Pinpoint the cell where the given text exists, returning its [x, y] midpoint coordinate. 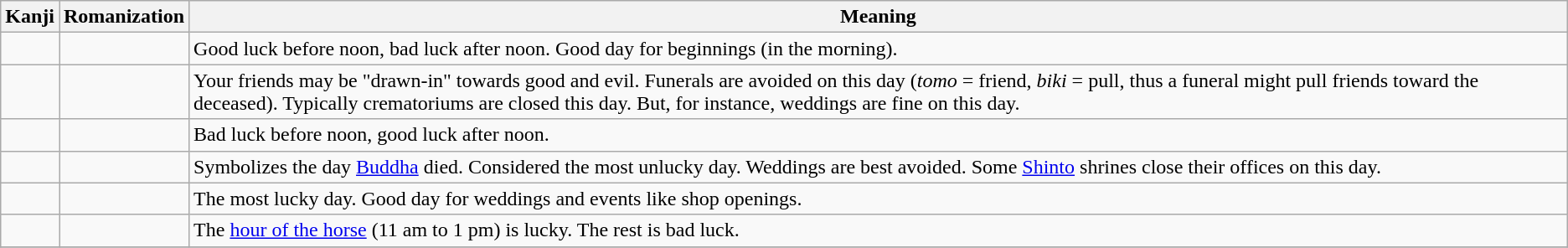
Symbolizes the day Buddha died. Considered the most unlucky day. Weddings are best avoided. Some Shinto shrines close their offices on this day. [879, 167]
The most lucky day. Good day for weddings and events like shop openings. [879, 199]
Meaning [879, 17]
Kanji [30, 17]
The hour of the horse (11 am to 1 pm) is lucky. The rest is bad luck. [879, 230]
Good luck before noon, bad luck after noon. Good day for beginnings (in the morning). [879, 49]
Bad luck before noon, good luck after noon. [879, 135]
Romanization [124, 17]
